Locate the cell with the specified text and output its [X, Y] center coordinate. 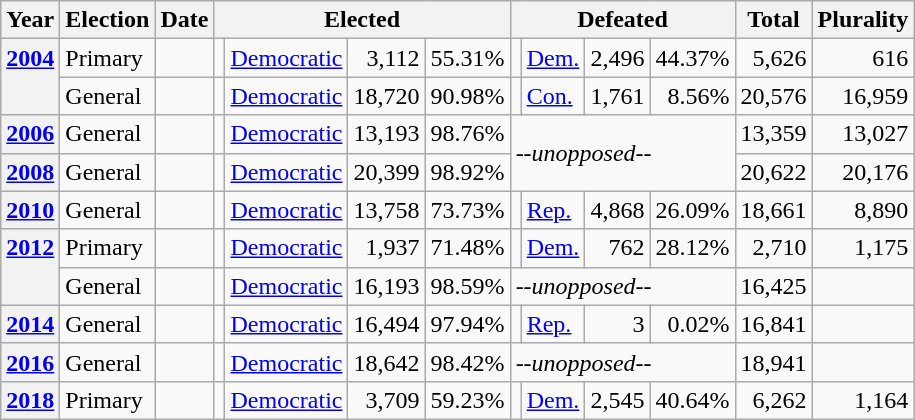
97.94% [468, 324]
5,626 [774, 58]
Year [30, 20]
71.48% [468, 248]
13,193 [386, 134]
3,709 [386, 400]
40.64% [692, 400]
2018 [30, 400]
20,622 [774, 172]
28.12% [692, 248]
2012 [30, 267]
8,890 [863, 210]
Election [108, 20]
2008 [30, 172]
18,661 [774, 210]
2016 [30, 362]
8.56% [692, 96]
20,399 [386, 172]
2014 [30, 324]
762 [618, 248]
44.37% [692, 58]
2006 [30, 134]
13,027 [863, 134]
1,175 [863, 248]
Total [774, 20]
98.59% [468, 286]
0.02% [692, 324]
16,193 [386, 286]
13,359 [774, 134]
73.73% [468, 210]
13,758 [386, 210]
20,576 [774, 96]
26.09% [692, 210]
Defeated [622, 20]
98.42% [468, 362]
Plurality [863, 20]
55.31% [468, 58]
98.76% [468, 134]
1,164 [863, 400]
616 [863, 58]
2010 [30, 210]
6,262 [774, 400]
Elected [362, 20]
2,496 [618, 58]
18,642 [386, 362]
98.92% [468, 172]
2004 [30, 77]
Date [184, 20]
3,112 [386, 58]
16,425 [774, 286]
4,868 [618, 210]
59.23% [468, 400]
16,841 [774, 324]
2,545 [618, 400]
3 [618, 324]
20,176 [863, 172]
2,710 [774, 248]
1,761 [618, 96]
16,959 [863, 96]
Con. [553, 96]
90.98% [468, 96]
16,494 [386, 324]
18,720 [386, 96]
1,937 [386, 248]
18,941 [774, 362]
